Output the [x, y] coordinate of the center of the cell containing the given text.  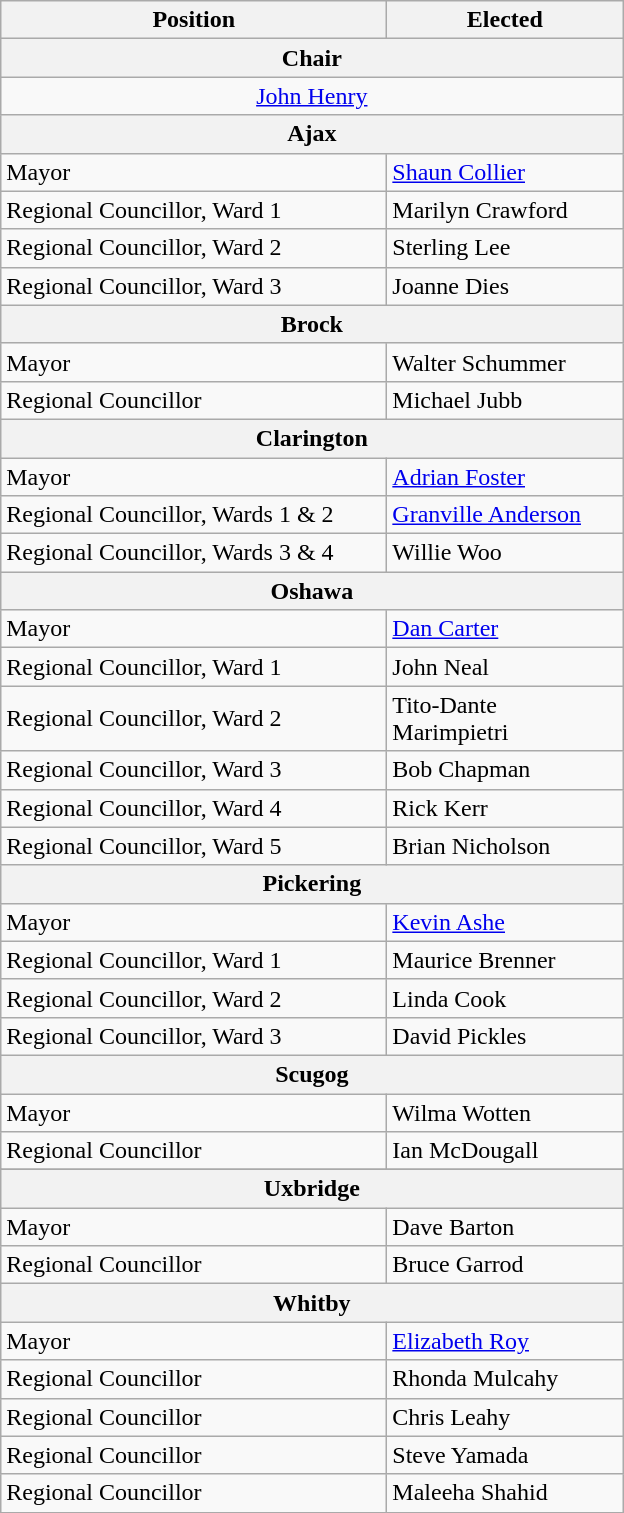
Ajax [312, 134]
Rick Kerr [505, 808]
Elizabeth Roy [505, 1341]
Willie Woo [505, 553]
Maleeha Shahid [505, 1493]
Linda Cook [505, 998]
Dan Carter [505, 629]
Clarington [312, 438]
Pickering [312, 884]
Scugog [312, 1074]
Sterling Lee [505, 248]
Position [194, 20]
Chair [312, 58]
Chris Leahy [505, 1417]
Oshawa [312, 591]
Regional Councillor, Ward 4 [194, 808]
Bruce Garrod [505, 1265]
Marilyn Crawford [505, 210]
Regional Councillor, Ward 5 [194, 846]
Regional Councillor, Wards 1 & 2 [194, 515]
Michael Jubb [505, 400]
Regional Councillor, Wards 3 & 4 [194, 553]
Shaun Collier [505, 172]
John Henry [312, 96]
Rhonda Mulcahy [505, 1379]
Whitby [312, 1303]
Granville Anderson [505, 515]
Maurice Brenner [505, 960]
Elected [505, 20]
Steve Yamada [505, 1455]
Tito-Dante Marimpietri [505, 718]
Joanne Dies [505, 286]
Brock [312, 324]
Ian McDougall [505, 1151]
John Neal [505, 667]
Brian Nicholson [505, 846]
Walter Schummer [505, 362]
Dave Barton [505, 1227]
Kevin Ashe [505, 922]
David Pickles [505, 1036]
Wilma Wotten [505, 1113]
Uxbridge [312, 1189]
Adrian Foster [505, 477]
Bob Chapman [505, 770]
